Output the (x, y) coordinate of the center of the cell containing the given text.  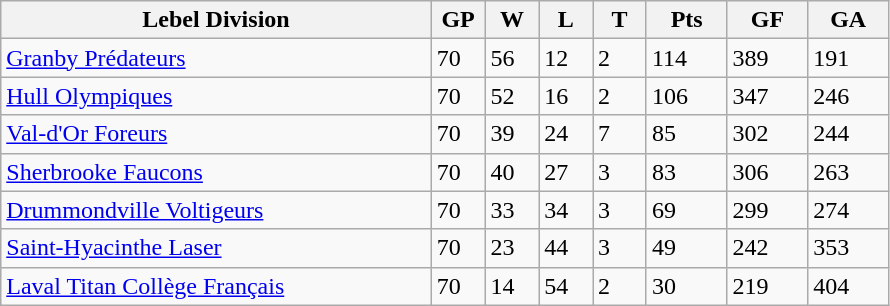
404 (848, 286)
Laval Titan Collège Français (216, 286)
389 (768, 58)
85 (686, 134)
T (620, 20)
246 (848, 96)
Sherbrooke Faucons (216, 172)
GA (848, 20)
39 (512, 134)
Hull Olympiques (216, 96)
12 (566, 58)
56 (512, 58)
52 (512, 96)
49 (686, 248)
44 (566, 248)
Val-d'Or Foreurs (216, 134)
69 (686, 210)
33 (512, 210)
347 (768, 96)
24 (566, 134)
263 (848, 172)
244 (848, 134)
242 (768, 248)
40 (512, 172)
30 (686, 286)
Pts (686, 20)
23 (512, 248)
114 (686, 58)
34 (566, 210)
7 (620, 134)
W (512, 20)
299 (768, 210)
L (566, 20)
27 (566, 172)
306 (768, 172)
Lebel Division (216, 20)
274 (848, 210)
54 (566, 286)
14 (512, 286)
219 (768, 286)
16 (566, 96)
Granby Prédateurs (216, 58)
GP (458, 20)
106 (686, 96)
Drummondville Voltigeurs (216, 210)
Saint-Hyacinthe Laser (216, 248)
353 (848, 248)
302 (768, 134)
83 (686, 172)
191 (848, 58)
GF (768, 20)
